Search for the cell housing the specified text and yield its [x, y] center coordinate. 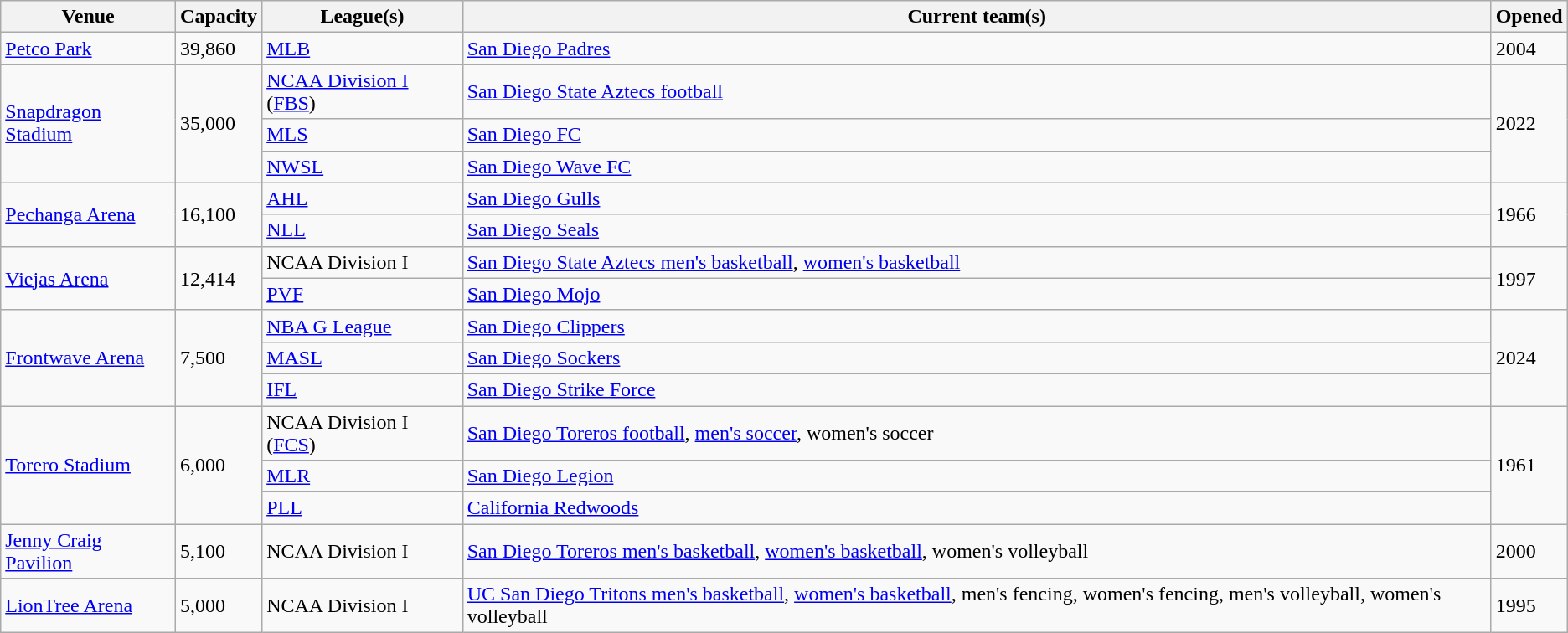
NWSL [363, 167]
5,000 [219, 606]
Petco Park [89, 49]
PLL [363, 508]
San Diego Mojo [977, 294]
NCAA Division I (FCS) [363, 432]
San Diego Gulls [977, 198]
12,414 [219, 278]
IFL [363, 389]
NCAA Division I (FBS) [363, 92]
San Diego State Aztecs football [977, 92]
San Diego FC [977, 135]
San Diego Wave FC [977, 167]
PVF [363, 294]
San Diego Strike Force [977, 389]
Frontwave Arena [89, 358]
Viejas Arena [89, 278]
Jenny Craig Pavilion [89, 551]
MLB [363, 49]
San Diego Toreros football, men's soccer, women's soccer [977, 432]
San Diego Toreros men's basketball, women's basketball, women's volleyball [977, 551]
5,100 [219, 551]
16,100 [219, 214]
NLL [363, 230]
San Diego Seals [977, 230]
Capacity [219, 17]
UC San Diego Tritons men's basketball, women's basketball, men's fencing, women's fencing, men's volleyball, women's volleyball [977, 606]
1997 [1529, 278]
2024 [1529, 358]
Current team(s) [977, 17]
2022 [1529, 124]
Opened [1529, 17]
1966 [1529, 214]
35,000 [219, 124]
39,860 [219, 49]
MLR [363, 476]
LionTree Arena [89, 606]
NBA G League [363, 326]
AHL [363, 198]
Venue [89, 17]
League(s) [363, 17]
California Redwoods [977, 508]
1995 [1529, 606]
San Diego Legion [977, 476]
Pechanga Arena [89, 214]
Snapdragon Stadium [89, 124]
San Diego Clippers [977, 326]
MLS [363, 135]
Torero Stadium [89, 464]
San Diego Sockers [977, 358]
San Diego Padres [977, 49]
6,000 [219, 464]
7,500 [219, 358]
San Diego State Aztecs men's basketball, women's basketball [977, 262]
2004 [1529, 49]
1961 [1529, 464]
MASL [363, 358]
2000 [1529, 551]
